Determine the (x, y) coordinate at the center of the cell enclosing the given text.  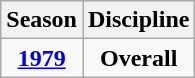
Overall (138, 58)
1979 (42, 58)
Season (42, 20)
Discipline (138, 20)
